Locate the cell with the specified text and output its (X, Y) center coordinate. 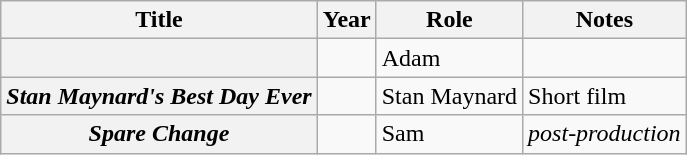
Year (346, 20)
Short film (605, 96)
Notes (605, 20)
Role (449, 20)
Stan Maynard's Best Day Ever (159, 96)
Adam (449, 58)
Spare Change (159, 134)
Title (159, 20)
Stan Maynard (449, 96)
post-production (605, 134)
Sam (449, 134)
